Pinpoint the cell where the given text exists, returning its (X, Y) midpoint coordinate. 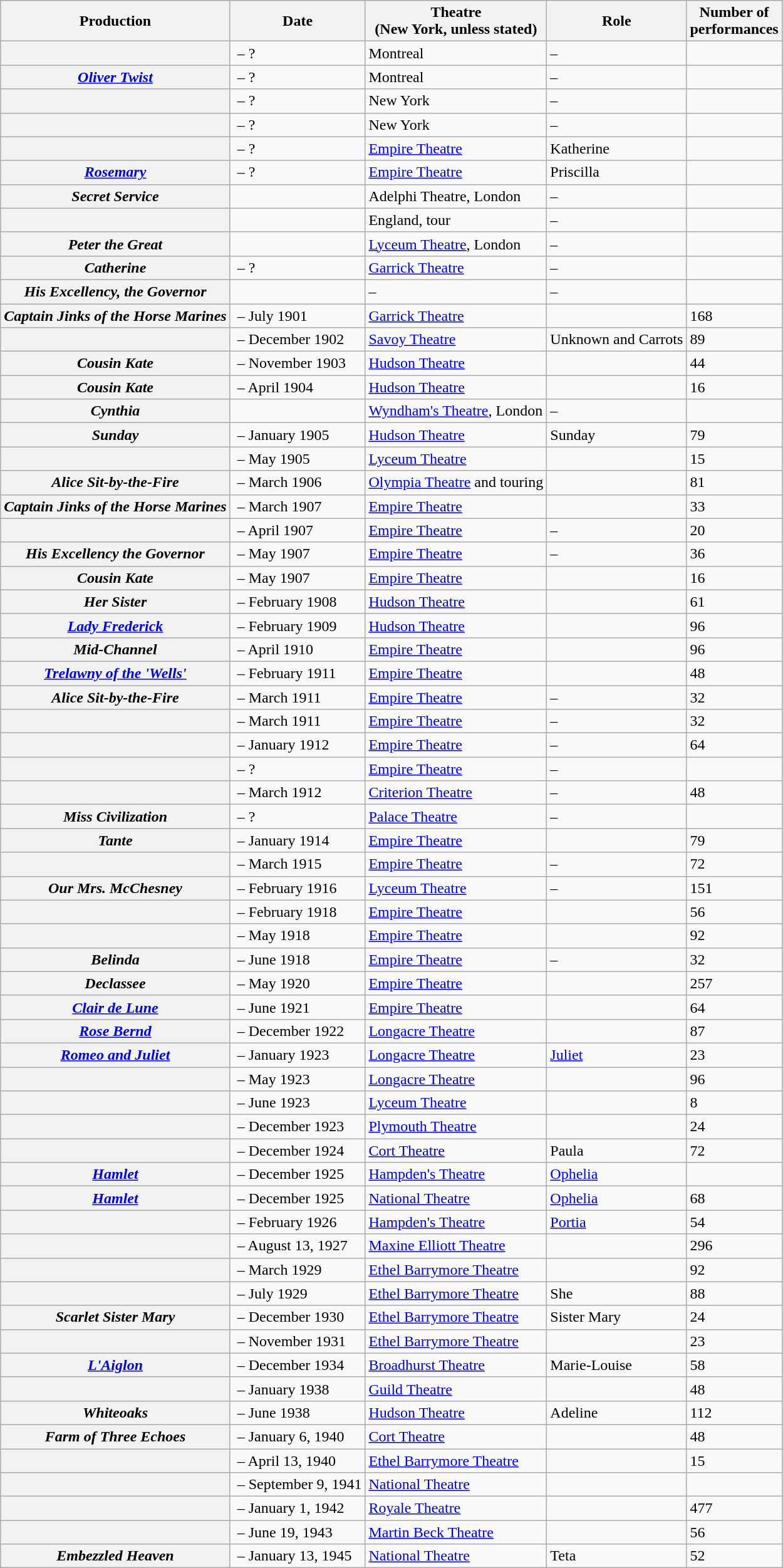
89 (734, 340)
Lyceum Theatre, London (456, 244)
Whiteoaks (115, 1413)
– June 19, 1943 (298, 1532)
– May 1923 (298, 1079)
– February 1916 (298, 888)
52 (734, 1556)
– May 1918 (298, 936)
Wyndham's Theatre, London (456, 411)
Our Mrs. McChesney (115, 888)
Royale Theatre (456, 1508)
– September 9, 1941 (298, 1485)
– April 1907 (298, 530)
His Excellency, the Governor (115, 291)
8 (734, 1103)
Savoy Theatre (456, 340)
112 (734, 1413)
Belinda (115, 959)
54 (734, 1222)
Miss Civilization (115, 817)
– February 1908 (298, 602)
Palace Theatre (456, 817)
61 (734, 602)
Peter the Great (115, 244)
– March 1912 (298, 793)
– January 1914 (298, 840)
– December 1902 (298, 340)
Martin Beck Theatre (456, 1532)
Scarlet Sister Mary (115, 1317)
257 (734, 983)
Theatre(New York, unless stated) (456, 21)
– January 1923 (298, 1055)
– June 1918 (298, 959)
– January 1938 (298, 1389)
– June 1923 (298, 1103)
Sister Mary (616, 1317)
Adelphi Theatre, London (456, 196)
Number ofperformances (734, 21)
Catherine (115, 268)
– December 1930 (298, 1317)
Adeline (616, 1413)
– January 1912 (298, 745)
– April 1910 (298, 649)
– March 1906 (298, 483)
She (616, 1294)
Farm of Three Echoes (115, 1436)
Clair de Lune (115, 1007)
– November 1903 (298, 363)
– December 1923 (298, 1127)
88 (734, 1294)
– January 1, 1942 (298, 1508)
– July 1901 (298, 315)
477 (734, 1508)
Oliver Twist (115, 77)
– February 1926 (298, 1222)
Trelawny of the 'Wells' (115, 673)
Criterion Theatre (456, 793)
– February 1909 (298, 625)
Romeo and Juliet (115, 1055)
Paula (616, 1151)
Broadhurst Theatre (456, 1365)
Guild Theatre (456, 1389)
– June 1921 (298, 1007)
Secret Service (115, 196)
– June 1938 (298, 1413)
Lady Frederick (115, 625)
– August 13, 1927 (298, 1246)
– April 13, 1940 (298, 1461)
Role (616, 21)
England, tour (456, 220)
Katherine (616, 149)
Unknown and Carrots (616, 340)
– March 1929 (298, 1270)
Olympia Theatre and touring (456, 483)
Tante (115, 840)
168 (734, 315)
– January 1905 (298, 435)
Portia (616, 1222)
Production (115, 21)
– July 1929 (298, 1294)
His Excellency the Governor (115, 554)
– April 1904 (298, 387)
– January 13, 1945 (298, 1556)
33 (734, 506)
Marie-Louise (616, 1365)
Plymouth Theatre (456, 1127)
– November 1931 (298, 1341)
20 (734, 530)
– December 1924 (298, 1151)
Maxine Elliott Theatre (456, 1246)
Rose Bernd (115, 1031)
36 (734, 554)
– December 1922 (298, 1031)
Juliet (616, 1055)
Date (298, 21)
– December 1934 (298, 1365)
87 (734, 1031)
151 (734, 888)
Mid-Channel (115, 649)
Her Sister (115, 602)
81 (734, 483)
– February 1911 (298, 673)
Embezzled Heaven (115, 1556)
– February 1918 (298, 912)
Rosemary (115, 172)
68 (734, 1198)
– May 1920 (298, 983)
– March 1915 (298, 864)
44 (734, 363)
Cynthia (115, 411)
Teta (616, 1556)
– March 1907 (298, 506)
L'Aiglon (115, 1365)
58 (734, 1365)
Priscilla (616, 172)
296 (734, 1246)
– January 6, 1940 (298, 1436)
– May 1905 (298, 459)
Declassee (115, 983)
